Return [x, y] of the center of cell containing provided text 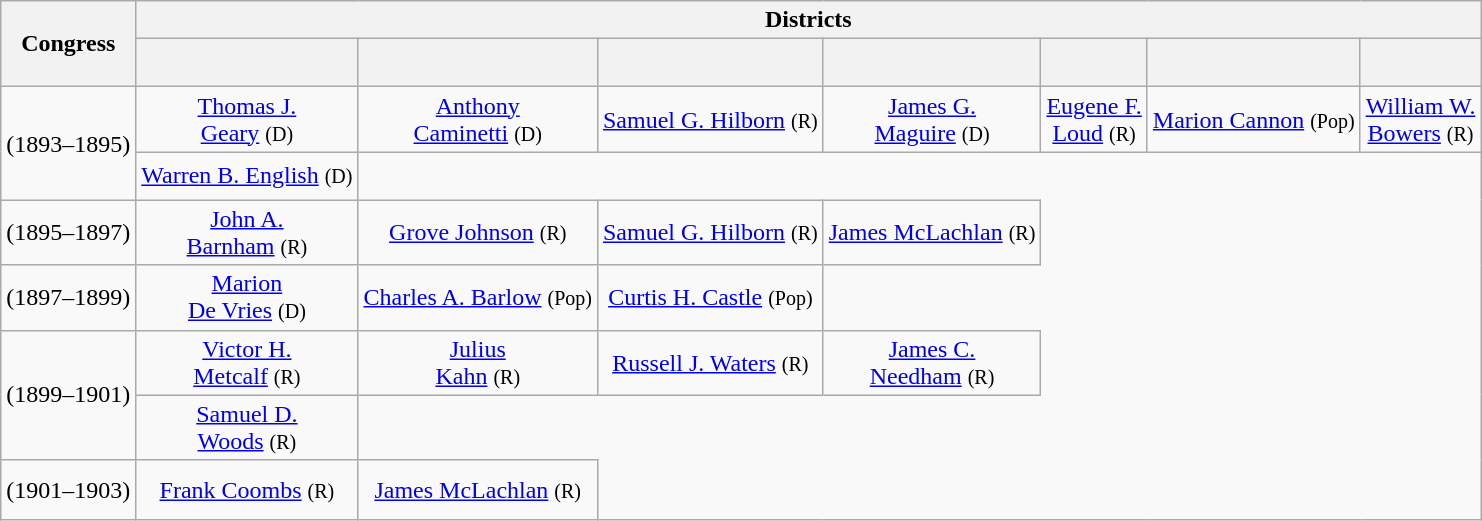
Marion Cannon (Pop) [1254, 120]
Charles A. Barlow (Pop) [478, 298]
Eugene F.Loud (R) [1094, 120]
(1893–1895) [68, 144]
James G.Maguire (D) [932, 120]
Thomas J.Geary (D) [247, 120]
JuliusKahn (R) [478, 362]
Grove Johnson (R) [478, 232]
John A.Barnham (R) [247, 232]
Districts [808, 20]
William W.Bowers (R) [1420, 120]
MarionDe Vries (D) [247, 298]
Samuel D.Woods (R) [247, 428]
Frank Coombs (R) [247, 490]
AnthonyCaminetti (D) [478, 120]
(1899–1901) [68, 395]
(1895–1897) [68, 232]
(1897–1899) [68, 298]
James C.Needham (R) [932, 362]
Curtis H. Castle (Pop) [710, 298]
(1901–1903) [68, 490]
Warren B. English (D) [247, 176]
Victor H.Metcalf (R) [247, 362]
Russell J. Waters (R) [710, 362]
Congress [68, 44]
